Locate the cell with the specified text and output its (X, Y) center coordinate. 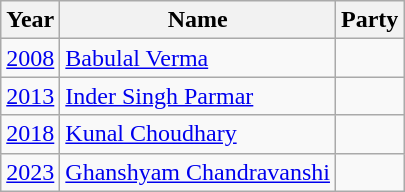
Inder Singh Parmar (198, 96)
Year (30, 20)
2013 (30, 96)
Party (369, 20)
2023 (30, 172)
Ghanshyam Chandravanshi (198, 172)
2018 (30, 134)
Name (198, 20)
Kunal Choudhary (198, 134)
Babulal Verma (198, 58)
2008 (30, 58)
